Return the [x, y] coordinate for the center point of the cell that contains the specified text.  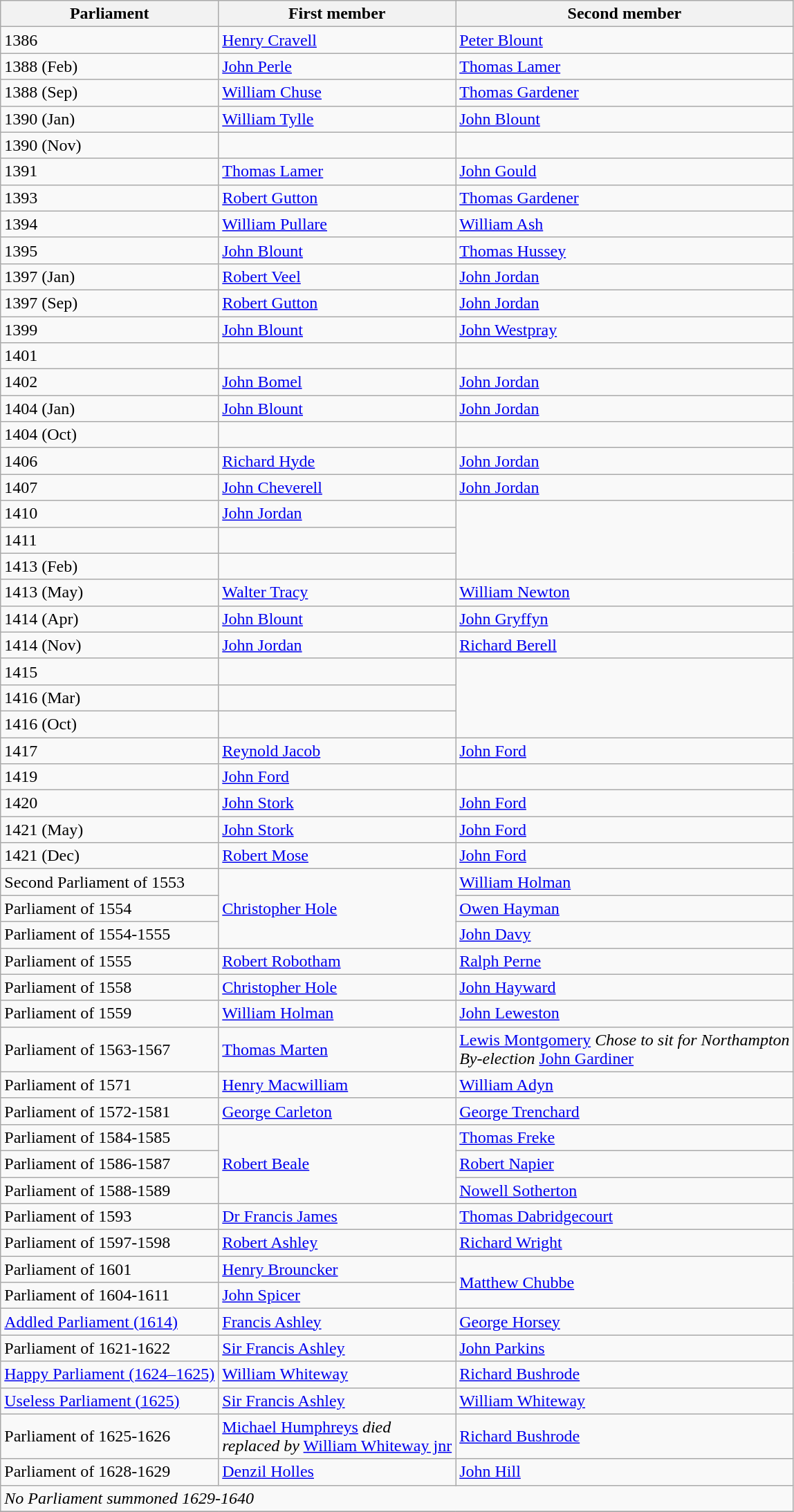
Useless Parliament (1625) [109, 1401]
Lewis Montgomery Chose to sit for NorthamptonBy-election John Gardiner [625, 1049]
Parliament of 1563-1567 [109, 1049]
1419 [109, 777]
Dr Francis James [338, 1217]
Thomas Dabridgecourt [625, 1217]
Parliament of 1621-1622 [109, 1348]
1391 [109, 171]
John Hill [625, 1472]
Denzil Holles [338, 1472]
Parliament of 1571 [109, 1085]
Thomas Marten [338, 1049]
Happy Parliament (1624–1625) [109, 1374]
1417 [109, 750]
George Carleton [338, 1111]
William Chuse [338, 93]
John Spicer [338, 1296]
1386 [109, 40]
Parliament of 1558 [109, 987]
First member [338, 14]
No Parliament summoned 1629-1640 [397, 1498]
Robert Napier [625, 1164]
Robert Mose [338, 856]
1413 (Feb) [109, 566]
William Newton [625, 592]
Parliament of 1584-1585 [109, 1137]
1415 [109, 671]
1413 (May) [109, 592]
Thomas Freke [625, 1137]
William Tylle [338, 119]
Richard Berell [625, 645]
Richard Wright [625, 1243]
1414 (Apr) [109, 619]
Parliament of 1554 [109, 908]
John Gryffyn [625, 619]
Parliament of 1555 [109, 961]
John Cheverell [338, 487]
1388 (Feb) [109, 66]
Addled Parliament (1614) [109, 1322]
1390 (Nov) [109, 145]
Henry Macwilliam [338, 1085]
George Horsey [625, 1322]
1420 [109, 803]
1393 [109, 198]
1416 (Mar) [109, 698]
1416 (Oct) [109, 724]
Peter Blount [625, 40]
Francis Ashley [338, 1322]
1414 (Nov) [109, 645]
1410 [109, 514]
William Adyn [625, 1085]
Second Parliament of 1553 [109, 882]
Parliament of 1554-1555 [109, 935]
Parliament of 1586-1587 [109, 1164]
1399 [109, 330]
1404 (Jan) [109, 409]
Parliament of 1625-1626 [109, 1437]
Nowell Sotherton [625, 1190]
Michael Humphreys died replaced by William Whiteway jnr [338, 1437]
Second member [625, 14]
1406 [109, 461]
John Perle [338, 66]
1390 (Jan) [109, 119]
1388 (Sep) [109, 93]
Robert Ashley [338, 1243]
Reynold Jacob [338, 750]
Parliament of 1604-1611 [109, 1296]
Henry Cravell [338, 40]
William Pullare [338, 224]
John Davy [625, 935]
Parliament of 1593 [109, 1217]
Parliament [109, 14]
1407 [109, 487]
1397 (Jan) [109, 277]
1404 (Oct) [109, 435]
Robert Robotham [338, 961]
Richard Hyde [338, 461]
1402 [109, 382]
Thomas Hussey [625, 250]
Parliament of 1559 [109, 1014]
John Leweston [625, 1014]
John Gould [625, 171]
1421 (May) [109, 830]
Walter Tracy [338, 592]
1401 [109, 356]
Owen Hayman [625, 908]
Parliament of 1588-1589 [109, 1190]
John Bomel [338, 382]
Parliament of 1597-1598 [109, 1243]
Ralph Perne [625, 961]
Matthew Chubbe [625, 1282]
1421 (Dec) [109, 856]
Robert Veel [338, 277]
John Westpray [625, 330]
Henry Brouncker [338, 1269]
Parliament of 1572-1581 [109, 1111]
Parliament of 1601 [109, 1269]
John Hayward [625, 987]
William Ash [625, 224]
George Trenchard [625, 1111]
1394 [109, 224]
Parliament of 1628-1629 [109, 1472]
1397 (Sep) [109, 303]
John Parkins [625, 1348]
Robert Beale [338, 1164]
1395 [109, 250]
1411 [109, 540]
